Locate the cell with the specified text and output its (X, Y) center coordinate. 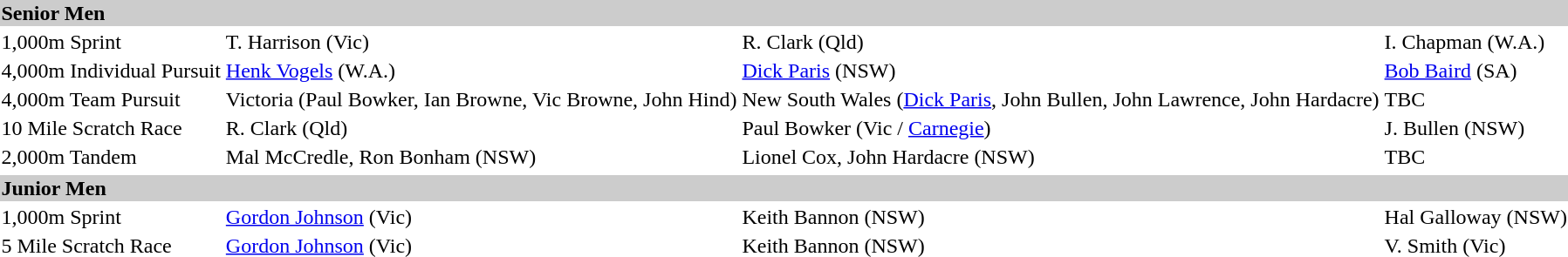
Gordon Johnson (Vic) (482, 217)
Hal Galloway (NSW) (1476, 217)
Senior Men (784, 13)
4,000m Team Pursuit (111, 99)
10 Mile Scratch Race (111, 128)
Henk Vogels (W.A.) (482, 71)
Bob Baird (SA) (1476, 71)
2,000m Tandem (111, 157)
J. Bullen (NSW) (1476, 128)
4,000m Individual Pursuit (111, 71)
Lionel Cox, John Hardacre (NSW) (1061, 157)
Dick Paris (NSW) (1061, 71)
Keith Bannon (NSW) (1061, 217)
New South Wales (Dick Paris, John Bullen, John Lawrence, John Hardacre) (1061, 99)
I. Chapman (W.A.) (1476, 42)
Mal McCredle, Ron Bonham (NSW) (482, 157)
Victoria (Paul Bowker, Ian Browne, Vic Browne, John Hind) (482, 99)
Paul Bowker (Vic / Carnegie) (1061, 128)
T. Harrison (Vic) (482, 42)
Junior Men (784, 188)
